Scan for the cell matching the given text and deliver its [X, Y] coordinate at center. 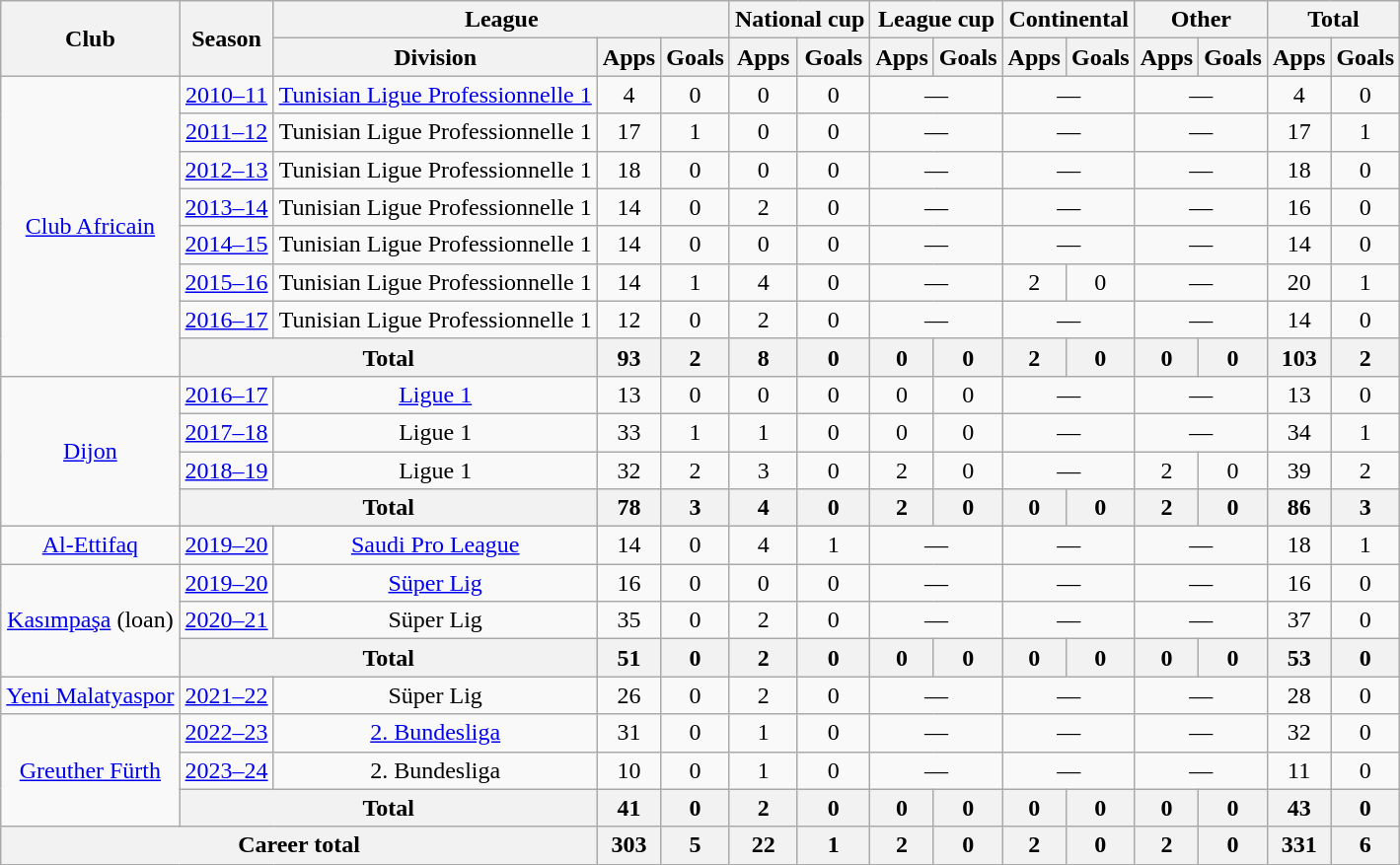
2021–22 [227, 695]
10 [628, 770]
33 [628, 432]
League [501, 20]
2022–23 [227, 733]
39 [1298, 470]
Career total [300, 845]
43 [1298, 808]
League cup [936, 20]
51 [628, 658]
103 [1298, 357]
Division [435, 57]
Saudi Pro League [435, 545]
35 [628, 620]
12 [628, 320]
2013–14 [227, 207]
303 [628, 845]
Club Africain [91, 226]
8 [763, 357]
Kasımpaşa (loan) [91, 620]
26 [628, 695]
Other [1201, 20]
Season [227, 38]
28 [1298, 695]
37 [1298, 620]
11 [1298, 770]
Yeni Malatyaspor [91, 695]
Club [91, 38]
Dijon [91, 451]
National cup [799, 20]
2010–11 [227, 95]
2011–12 [227, 132]
31 [628, 733]
20 [1298, 282]
Greuther Fürth [91, 770]
331 [1298, 845]
86 [1298, 508]
2014–15 [227, 245]
53 [1298, 658]
2018–19 [227, 470]
5 [696, 845]
93 [628, 357]
34 [1298, 432]
2023–24 [227, 770]
2015–16 [227, 282]
2012–13 [227, 170]
6 [1365, 845]
Continental [1068, 20]
2020–21 [227, 620]
Al-Ettifaq [91, 545]
41 [628, 808]
22 [763, 845]
2017–18 [227, 432]
78 [628, 508]
